Output the (X, Y) coordinate of the center of the cell containing the given text.  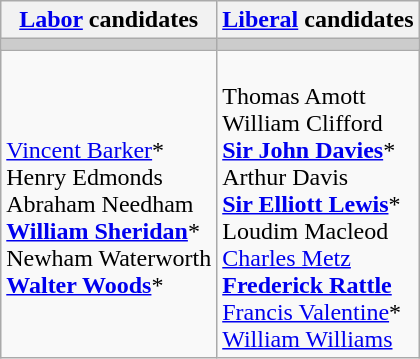
Liberal candidates (318, 20)
Labor candidates (109, 20)
Vincent Barker* Henry Edmonds Abraham Needham William Sheridan* Newham Waterworth Walter Woods* (109, 204)
